Capture the cell that displays the provided text and extract its (X, Y) central coordinate. 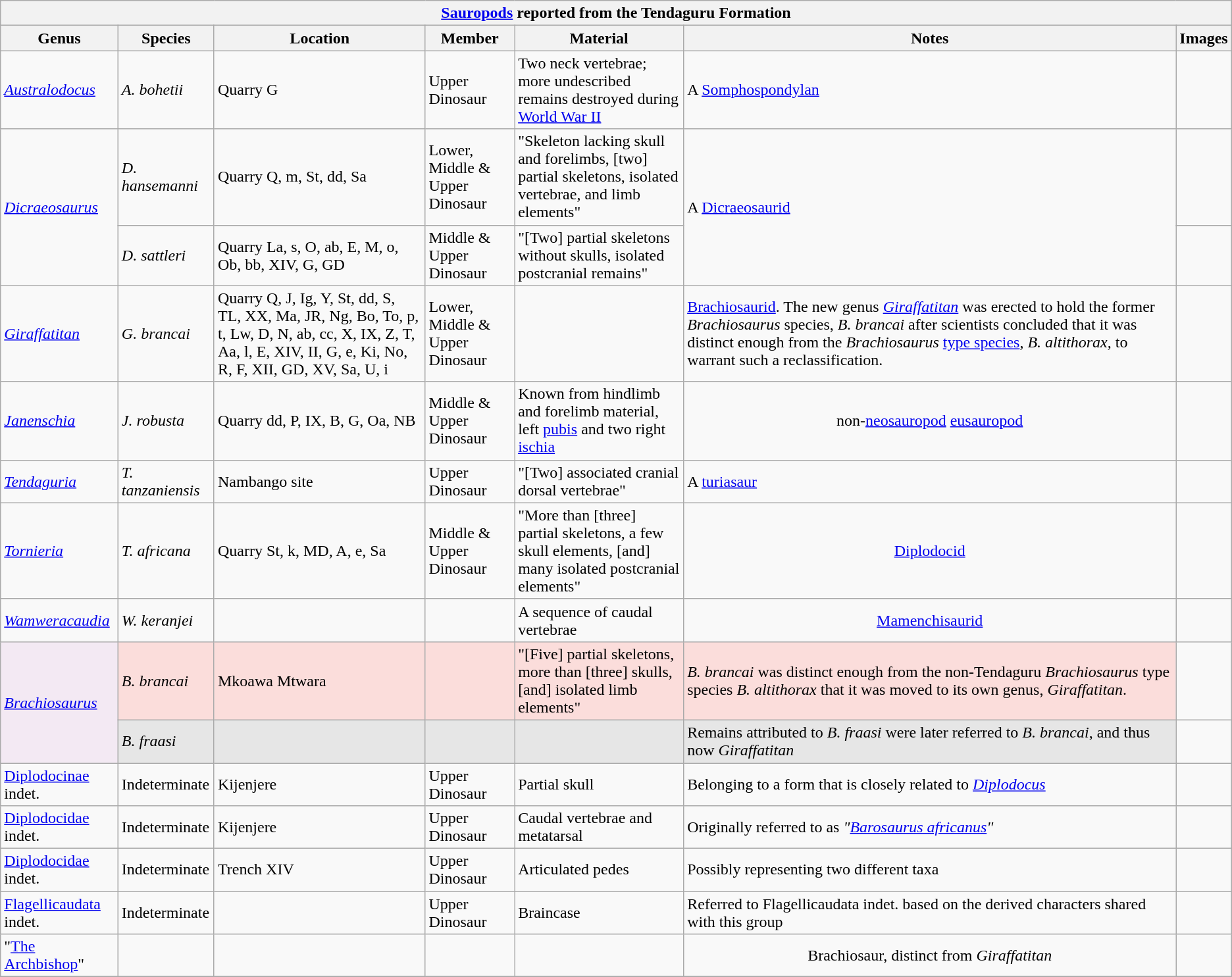
Diplodocinae indet. (59, 784)
Brachiosaurus (59, 702)
Braincase (599, 913)
Australodocus (59, 89)
Location (320, 38)
Belonging to a form that is closely related to Diplodocus (930, 784)
Originally referred to as "Barosaurus africanus" (930, 828)
Quarry dd, P, IX, B, G, Oa, NB (320, 421)
J. robusta (166, 421)
A turiasaur (930, 482)
A Somphospondylan (930, 89)
"[Two] associated cranial dorsal vertebrae" (599, 482)
Known from hindlimb and forelimb material, left pubis and two right ischia (599, 421)
Sauropods reported from the Tendaguru Formation (616, 13)
Diplodocid (930, 551)
Quarry La, s, O, ab, E, M, o, Ob, bb, XIV, G, GD (320, 255)
Material (599, 38)
Possibly representing two different taxa (930, 870)
B. brancai was distinct enough from the non-Tendaguru Brachiosaurus type species B. altithorax that it was moved to its own genus, Giraffatitan. (930, 680)
T. tanzaniensis (166, 482)
"Skeleton lacking skull and forelimbs, [two] partial skeletons, isolated vertebrae, and limb elements" (599, 177)
"More than [three] partial skeletons, a few skull elements, [and] many isolated postcranial elements" (599, 551)
B. fraasi (166, 741)
Janenschia (59, 421)
Quarry Q, m, St, dd, Sa (320, 177)
Species (166, 38)
Genus (59, 38)
W. keranjei (166, 620)
Articulated pedes (599, 870)
Referred to Flagellicaudata indet. based on the derived characters shared with this group (930, 913)
Remains attributed to B. fraasi were later referred to B. brancai, and thus now Giraffatitan (930, 741)
A. bohetii (166, 89)
"[Five] partial skeletons, more than [three] skulls, [and] isolated limb elements" (599, 680)
Partial skull (599, 784)
Images (1204, 38)
Brachiosaur, distinct from Giraffatitan (930, 955)
Tendaguria (59, 482)
Giraffatitan (59, 334)
Trench XIV (320, 870)
Quarry G (320, 89)
Nambango site (320, 482)
T. africana (166, 551)
"[Two] partial skeletons without skulls, isolated postcranial remains" (599, 255)
Dicraeosaurus (59, 207)
Notes (930, 38)
Member (470, 38)
A sequence of caudal vertebrae (599, 620)
D. hansemanni (166, 177)
Mamenchisaurid (930, 620)
Mkoawa Mtwara (320, 680)
A Dicraeosaurid (930, 207)
B. brancai (166, 680)
Two neck vertebrae; more undescribed remains destroyed during World War II (599, 89)
Caudal vertebrae and metatarsal (599, 828)
G. brancai (166, 334)
Quarry St, k, MD, A, e, Sa (320, 551)
D. sattleri (166, 255)
"The Archbishop" (59, 955)
non-neosauropod eusauropod (930, 421)
Wamweracaudia (59, 620)
Tornieria (59, 551)
Flagellicaudata indet. (59, 913)
